Provide the [x, y] coordinate of the cell's center where the given text is located.  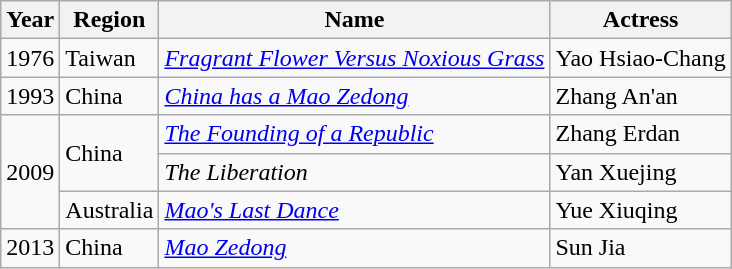
Zhang Erdan [640, 134]
Fragrant Flower Versus Noxious Grass [354, 58]
Mao Zedong [354, 248]
The Founding of a Republic [354, 134]
Zhang An'an [640, 96]
Yan Xuejing [640, 172]
Name [354, 20]
Region [110, 20]
2009 [30, 172]
Year [30, 20]
Yue Xiuqing [640, 210]
China has a Mao Zedong [354, 96]
Actress [640, 20]
2013 [30, 248]
Sun Jia [640, 248]
Mao's Last Dance [354, 210]
1976 [30, 58]
Australia [110, 210]
Taiwan [110, 58]
1993 [30, 96]
Yao Hsiao-Chang [640, 58]
The Liberation [354, 172]
